Return the [x, y] coordinate for the center point of the cell that contains the specified text.  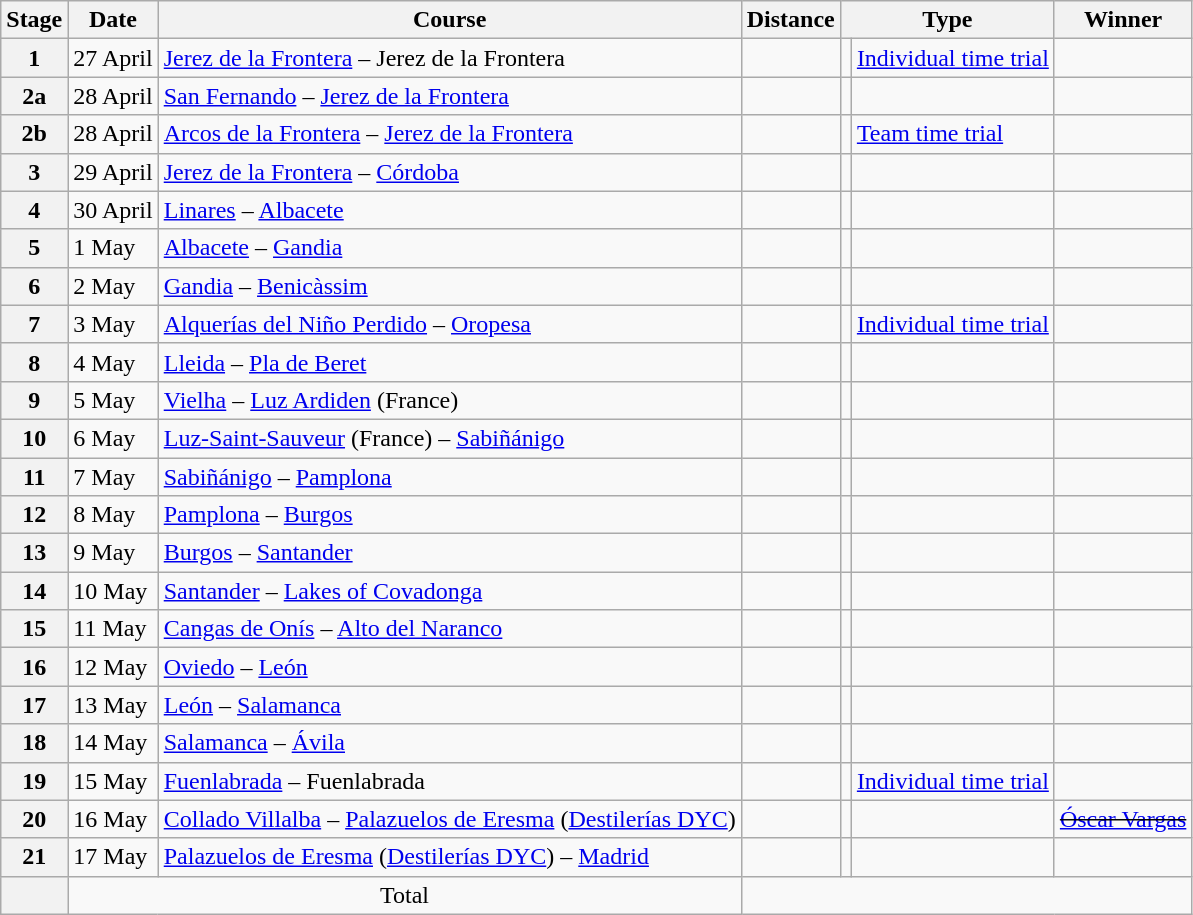
5 [34, 248]
16 May [113, 819]
Vielha – Luz Ardiden (France) [450, 400]
8 [34, 362]
Sabiñánigo – Pamplona [450, 477]
Burgos – Santander [450, 553]
13 [34, 553]
Collado Villalba – Palazuelos de Eresma (Destilerías DYC) [450, 819]
11 [34, 477]
2b [34, 134]
15 [34, 629]
27 April [113, 58]
2 May [113, 286]
San Fernando – Jerez de la Frontera [450, 96]
14 [34, 591]
13 May [113, 705]
8 May [113, 515]
7 [34, 324]
2a [34, 96]
Total [404, 895]
Arcos de la Frontera – Jerez de la Frontera [450, 134]
12 [34, 515]
Pamplona – Burgos [450, 515]
Alquerías del Niño Perdido – Oropesa [450, 324]
6 [34, 286]
Distance [790, 20]
6 May [113, 438]
Oviedo – León [450, 667]
Winner [1122, 20]
Palazuelos de Eresma (Destilerías DYC) – Madrid [450, 857]
Type [947, 20]
5 May [113, 400]
17 May [113, 857]
21 [34, 857]
10 May [113, 591]
20 [34, 819]
14 May [113, 743]
19 [34, 781]
4 May [113, 362]
Salamanca – Ávila [450, 743]
16 [34, 667]
Course [450, 20]
Date [113, 20]
10 [34, 438]
17 [34, 705]
Albacete – Gandia [450, 248]
9 May [113, 553]
7 May [113, 477]
Linares – Albacete [450, 210]
12 May [113, 667]
Stage [34, 20]
9 [34, 400]
11 May [113, 629]
Santander – Lakes of Covadonga [450, 591]
4 [34, 210]
Fuenlabrada – Fuenlabrada [450, 781]
1 May [113, 248]
18 [34, 743]
León – Salamanca [450, 705]
Jerez de la Frontera – Córdoba [450, 172]
30 April [113, 210]
15 May [113, 781]
Jerez de la Frontera – Jerez de la Frontera [450, 58]
Luz-Saint-Sauveur (France) – Sabiñánigo [450, 438]
Óscar Vargas [1122, 819]
Team time trial [952, 134]
1 [34, 58]
Cangas de Onís – Alto del Naranco [450, 629]
Gandia – Benicàssim [450, 286]
Lleida – Pla de Beret [450, 362]
29 April [113, 172]
3 May [113, 324]
3 [34, 172]
